Capture the cell that displays the provided text and extract its [X, Y] central coordinate. 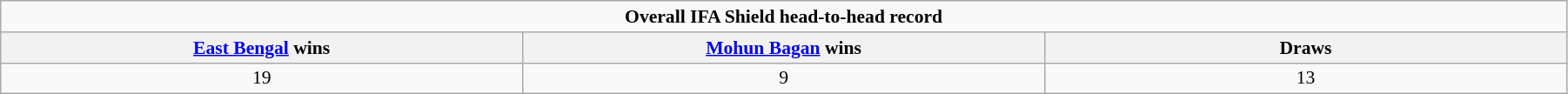
19 [262, 78]
Overall IFA Shield head-to-head record [784, 17]
9 [784, 78]
Mohun Bagan wins [784, 48]
East Bengal wins [262, 48]
Draws [1306, 48]
13 [1306, 78]
